Output the [X, Y] coordinate of the center of the cell containing the given text.  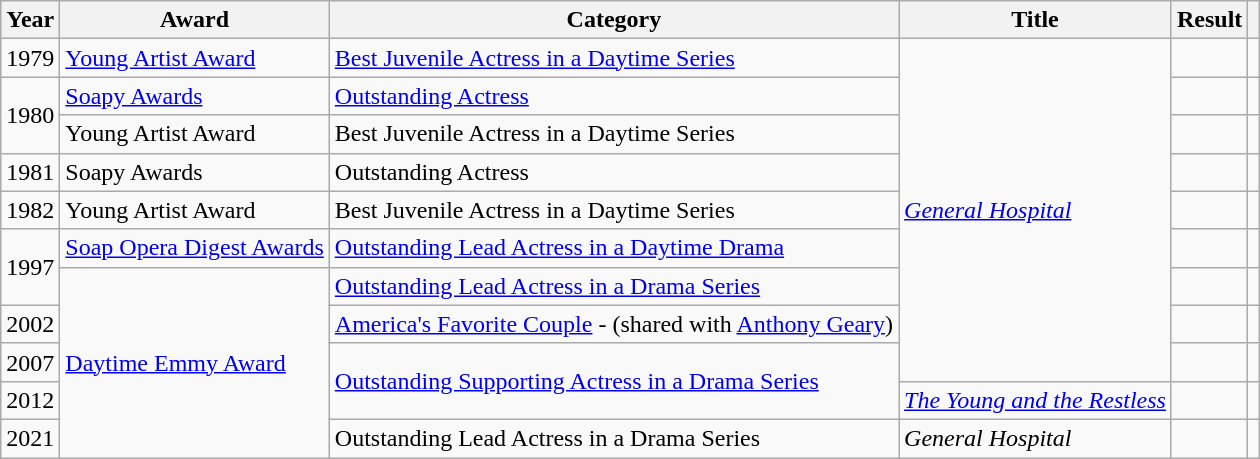
Result [1209, 20]
Outstanding Supporting Actress in a Drama Series [614, 381]
The Young and the Restless [1036, 400]
2021 [30, 438]
1997 [30, 267]
1979 [30, 58]
1980 [30, 115]
Soap Opera Digest Awards [194, 248]
Daytime Emmy Award [194, 362]
Year [30, 20]
1981 [30, 172]
America's Favorite Couple - (shared with Anthony Geary) [614, 324]
2012 [30, 400]
1982 [30, 210]
Outstanding Lead Actress in a Daytime Drama [614, 248]
Category [614, 20]
2002 [30, 324]
Title [1036, 20]
2007 [30, 362]
Award [194, 20]
